Search for the cell housing the specified text and yield its (x, y) center coordinate. 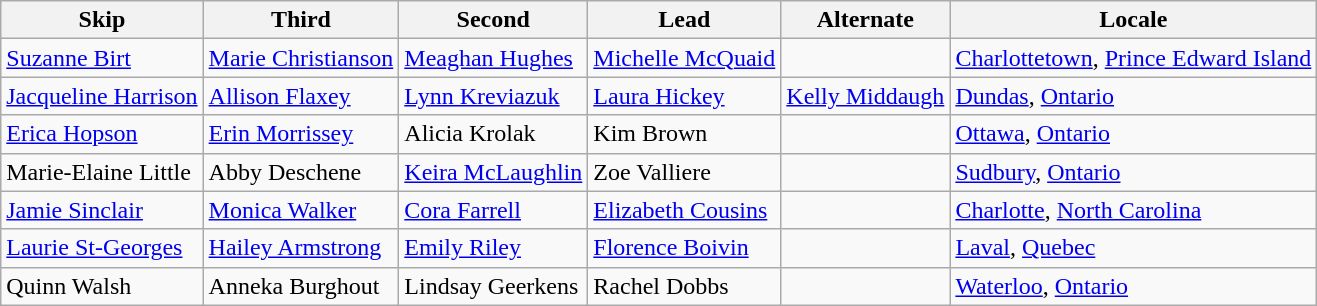
Michelle McQuaid (684, 58)
Laurie St-Georges (102, 248)
Lindsay Geerkens (494, 286)
Marie Christianson (301, 58)
Laura Hickey (684, 96)
Emily Riley (494, 248)
Alicia Krolak (494, 134)
Monica Walker (301, 210)
Erin Morrissey (301, 134)
Cora Farrell (494, 210)
Ottawa, Ontario (1134, 134)
Laval, Quebec (1134, 248)
Lynn Kreviazuk (494, 96)
Second (494, 20)
Charlottetown, Prince Edward Island (1134, 58)
Marie-Elaine Little (102, 172)
Dundas, Ontario (1134, 96)
Suzanne Birt (102, 58)
Jamie Sinclair (102, 210)
Zoe Valliere (684, 172)
Locale (1134, 20)
Hailey Armstrong (301, 248)
Allison Flaxey (301, 96)
Jacqueline Harrison (102, 96)
Kim Brown (684, 134)
Anneka Burghout (301, 286)
Alternate (866, 20)
Erica Hopson (102, 134)
Third (301, 20)
Florence Boivin (684, 248)
Charlotte, North Carolina (1134, 210)
Lead (684, 20)
Elizabeth Cousins (684, 210)
Rachel Dobbs (684, 286)
Skip (102, 20)
Sudbury, Ontario (1134, 172)
Keira McLaughlin (494, 172)
Waterloo, Ontario (1134, 286)
Quinn Walsh (102, 286)
Kelly Middaugh (866, 96)
Meaghan Hughes (494, 58)
Abby Deschene (301, 172)
